Output the (x, y) coordinate of the center of the cell containing the given text.  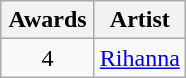
Awards (48, 20)
4 (48, 58)
Artist (140, 20)
Rihanna (140, 58)
